Locate the cell with the specified text and output its (x, y) center coordinate. 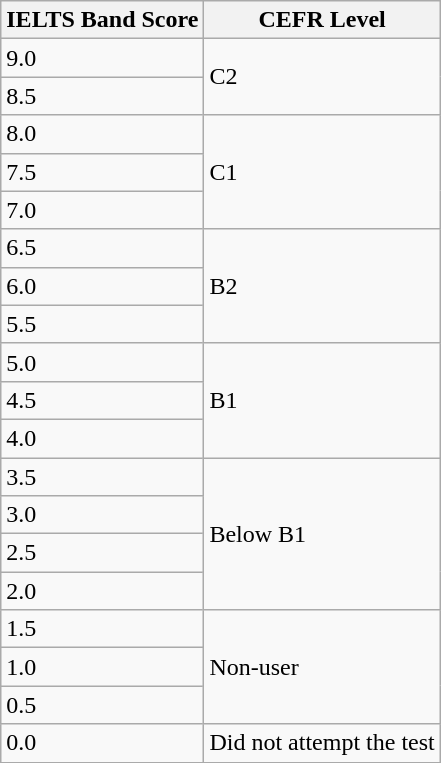
5.0 (102, 362)
9.0 (102, 58)
0.0 (102, 743)
Did not attempt the test (322, 743)
Non-user (322, 667)
0.5 (102, 705)
1.0 (102, 667)
8.0 (102, 134)
Below B1 (322, 534)
7.0 (102, 210)
6.5 (102, 248)
7.5 (102, 172)
2.0 (102, 591)
B1 (322, 400)
CEFR Level (322, 20)
C1 (322, 172)
IELTS Band Score (102, 20)
4.5 (102, 400)
4.0 (102, 438)
8.5 (102, 96)
C2 (322, 77)
B2 (322, 286)
1.5 (102, 629)
5.5 (102, 324)
2.5 (102, 553)
3.0 (102, 515)
6.0 (102, 286)
3.5 (102, 477)
